Extract the (X, Y) coordinate from the center of the cell holding the provided text.  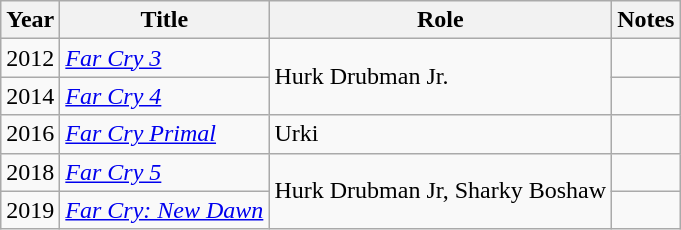
2012 (30, 58)
Far Cry 4 (164, 96)
Urki (440, 134)
2014 (30, 96)
Hurk Drubman Jr. (440, 77)
Notes (646, 20)
Far Cry 5 (164, 172)
2018 (30, 172)
Role (440, 20)
Far Cry Primal (164, 134)
Far Cry: New Dawn (164, 210)
Title (164, 20)
Year (30, 20)
2019 (30, 210)
Hurk Drubman Jr, Sharky Boshaw (440, 191)
2016 (30, 134)
Far Cry 3 (164, 58)
